Capture the cell that displays the provided text and extract its [X, Y] central coordinate. 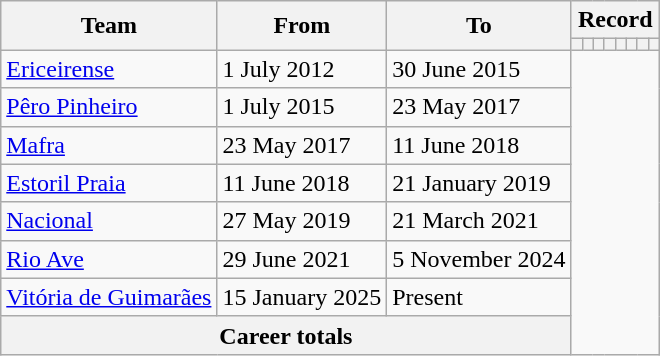
21 January 2019 [479, 183]
Rio Ave [109, 259]
To [479, 26]
27 May 2019 [302, 221]
Mafra [109, 145]
Career totals [286, 335]
Pêro Pinheiro [109, 107]
Estoril Praia [109, 183]
30 June 2015 [479, 69]
1 July 2012 [302, 69]
29 June 2021 [302, 259]
21 March 2021 [479, 221]
Record [615, 20]
From [302, 26]
Nacional [109, 221]
1 July 2015 [302, 107]
Ericeirense [109, 69]
15 January 2025 [302, 297]
Vitória de Guimarães [109, 297]
5 November 2024 [479, 259]
Team [109, 26]
Present [479, 297]
